From the cell containing the given text, extract its center point as [X, Y] coordinate. 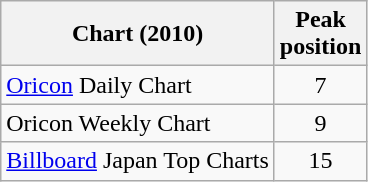
Oricon Weekly Chart [138, 123]
Peakposition [320, 34]
Oricon Daily Chart [138, 85]
Chart (2010) [138, 34]
7 [320, 85]
Billboard Japan Top Charts [138, 161]
9 [320, 123]
15 [320, 161]
